Pinpoint the cell where the given text exists, returning its (X, Y) midpoint coordinate. 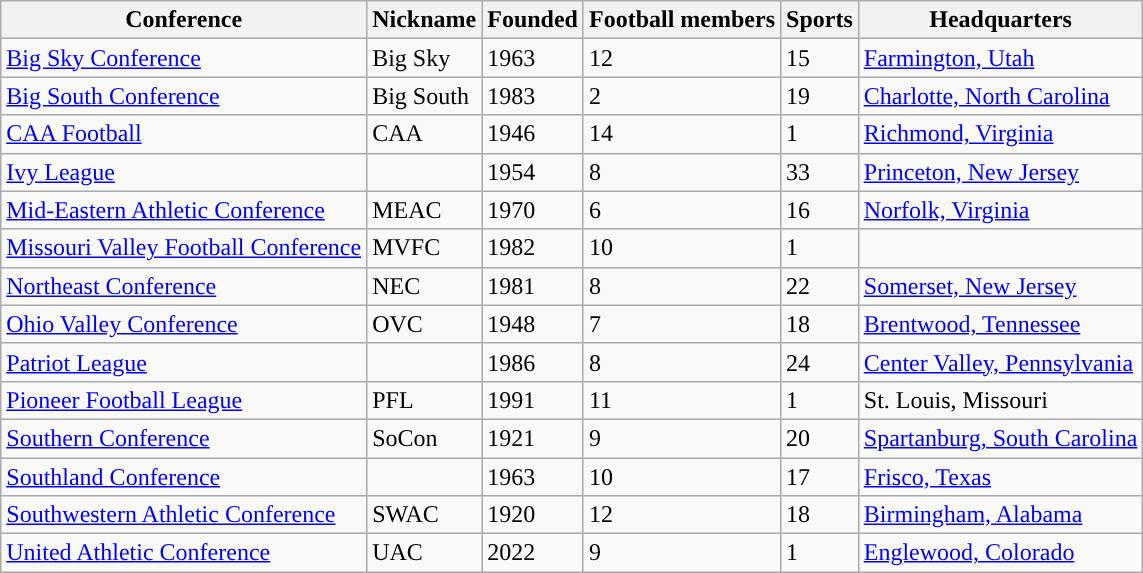
MEAC (424, 210)
19 (820, 96)
1948 (533, 324)
Southwestern Athletic Conference (184, 515)
Patriot League (184, 362)
11 (682, 400)
22 (820, 286)
SoCon (424, 438)
2 (682, 96)
United Athletic Conference (184, 553)
Mid-Eastern Athletic Conference (184, 210)
CAA (424, 134)
14 (682, 134)
17 (820, 477)
Norfolk, Virginia (1000, 210)
Southland Conference (184, 477)
Founded (533, 20)
Football members (682, 20)
Big South Conference (184, 96)
Ohio Valley Conference (184, 324)
Princeton, New Jersey (1000, 172)
1981 (533, 286)
Englewood, Colorado (1000, 553)
NEC (424, 286)
Southern Conference (184, 438)
Birmingham, Alabama (1000, 515)
Ivy League (184, 172)
SWAC (424, 515)
Conference (184, 20)
Charlotte, North Carolina (1000, 96)
MVFC (424, 248)
Missouri Valley Football Conference (184, 248)
1920 (533, 515)
Center Valley, Pennsylvania (1000, 362)
Big Sky Conference (184, 58)
UAC (424, 553)
15 (820, 58)
St. Louis, Missouri (1000, 400)
1921 (533, 438)
1946 (533, 134)
20 (820, 438)
Sports (820, 20)
Farmington, Utah (1000, 58)
Nickname (424, 20)
Brentwood, Tennessee (1000, 324)
1983 (533, 96)
16 (820, 210)
1991 (533, 400)
Headquarters (1000, 20)
Somerset, New Jersey (1000, 286)
1970 (533, 210)
CAA Football (184, 134)
1986 (533, 362)
Big Sky (424, 58)
24 (820, 362)
Spartanburg, South Carolina (1000, 438)
33 (820, 172)
PFL (424, 400)
7 (682, 324)
Pioneer Football League (184, 400)
Frisco, Texas (1000, 477)
Northeast Conference (184, 286)
6 (682, 210)
Richmond, Virginia (1000, 134)
OVC (424, 324)
2022 (533, 553)
1982 (533, 248)
1954 (533, 172)
Big South (424, 96)
